From the cell containing the given text, extract its center point as (x, y) coordinate. 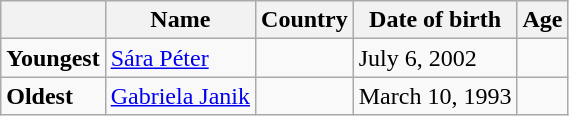
Age (542, 20)
Country (305, 20)
Oldest (53, 96)
July 6, 2002 (435, 58)
Gabriela Janik (180, 96)
March 10, 1993 (435, 96)
Youngest (53, 58)
Sára Péter (180, 58)
Name (180, 20)
Date of birth (435, 20)
